Return (X, Y) of the center of cell containing provided text 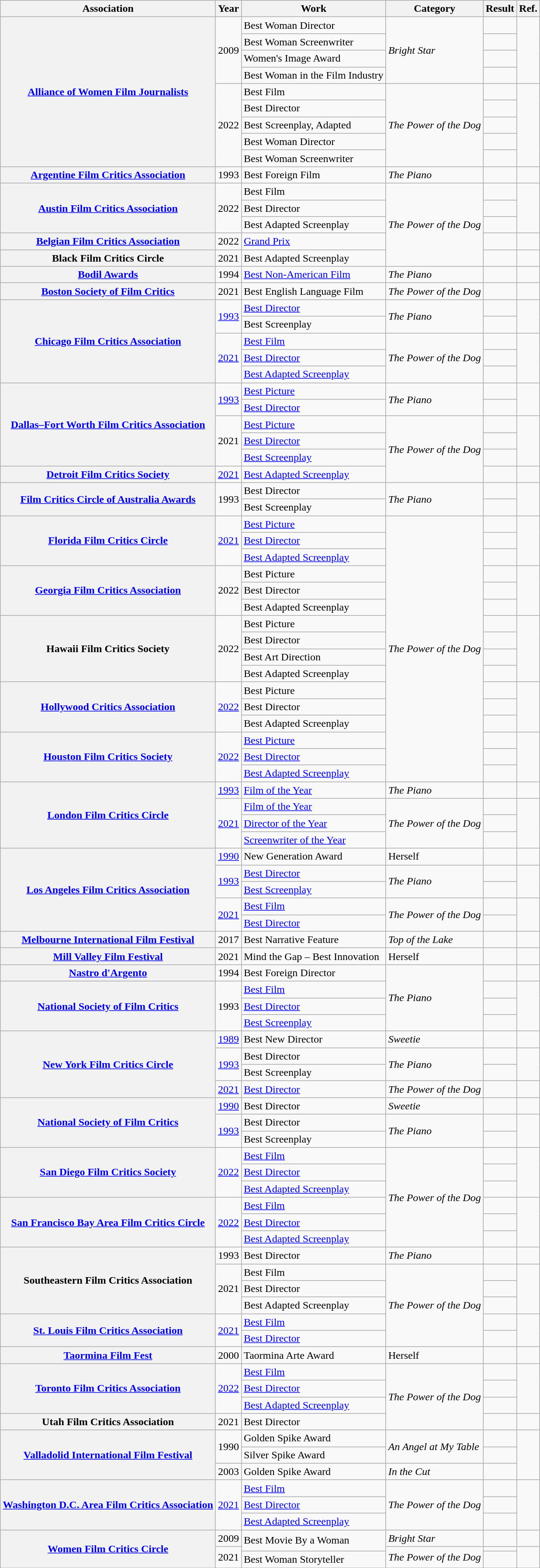
Taormina Film Fest (108, 1355)
Film Critics Circle of Australia Awards (108, 499)
Category (434, 9)
Valladolid International Film Festival (108, 1455)
Best Foreign Film (314, 175)
Utah Film Critics Association (108, 1422)
Ref. (529, 9)
London Film Critics Circle (108, 815)
Women's Image Award (314, 59)
San Diego Film Critics Society (108, 1172)
Belgian Film Critics Association (108, 242)
Dallas–Fort Worth Film Critics Association (108, 424)
Best Narrative Feature (314, 939)
Los Angeles Film Critics Association (108, 890)
Silver Spike Award (314, 1455)
Argentine Film Critics Association (108, 175)
Mill Valley Film Festival (108, 956)
Chicago Film Critics Association (108, 341)
Top of the Lake (434, 939)
2003 (228, 1471)
Work (314, 9)
Melbourne International Film Festival (108, 939)
Best Non-American Film (314, 275)
St. Louis Film Critics Association (108, 1330)
Georgia Film Critics Association (108, 591)
Women Film Critics Circle (108, 1549)
Detroit Film Critics Society (108, 474)
Best Art Direction (314, 657)
Hollywood Critics Association (108, 707)
An Angel at My Table (434, 1447)
New Generation Award (314, 857)
2000 (228, 1355)
Best Foreign Director (314, 973)
Screenwriter of the Year (314, 840)
Mind the Gap – Best Innovation (314, 956)
San Francisco Bay Area Film Critics Circle (108, 1222)
Nastro d'Argento (108, 973)
Houston Film Critics Society (108, 757)
Year (228, 9)
Boston Society of Film Critics (108, 291)
Best Movie By a Woman (314, 1540)
Best English Language Film (314, 291)
1989 (228, 1040)
New York Film Critics Circle (108, 1064)
Florida Film Critics Circle (108, 541)
Washington D.C. Area Film Critics Association (108, 1505)
2017 (228, 939)
Association (108, 9)
Toronto Film Critics Association (108, 1388)
Southeastern Film Critics Association (108, 1280)
In the Cut (434, 1471)
Best New Director (314, 1040)
Best Woman Storyteller (314, 1560)
Result (500, 9)
Bodil Awards (108, 275)
Director of the Year (314, 823)
Black Film Critics Circle (108, 258)
Best Screenplay, Adapted (314, 125)
Taormina Arte Award (314, 1355)
Grand Prix (314, 242)
Best Woman in the Film Industry (314, 75)
Alliance of Women Film Journalists (108, 92)
Austin Film Critics Association (108, 208)
Hawaii Film Critics Society (108, 649)
